Return the (x, y) coordinate for the center point of the cell that contains the specified text.  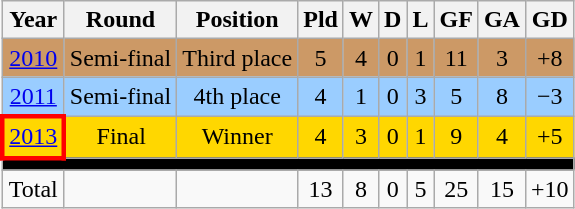
Round (120, 20)
2010 (33, 58)
Pld (321, 20)
L (420, 20)
GD (550, 20)
GF (456, 20)
2011 (33, 97)
15 (502, 189)
Winner (238, 136)
+8 (550, 58)
13 (321, 189)
Final (120, 136)
11 (456, 58)
Position (238, 20)
Year (33, 20)
−3 (550, 97)
+10 (550, 189)
Total (33, 189)
D (393, 20)
9 (456, 136)
+5 (550, 136)
25 (456, 189)
W (360, 20)
Third place (238, 58)
4th place (238, 97)
GA (502, 20)
2013 (33, 136)
